Capture the cell that displays the provided text and extract its [X, Y] central coordinate. 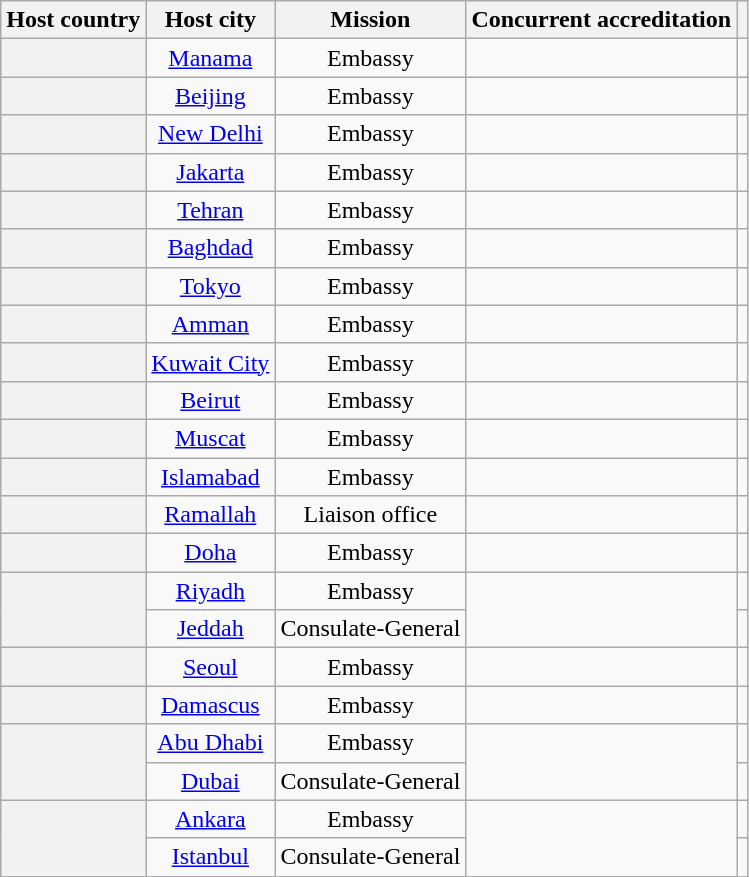
Ramallah [210, 515]
Jakarta [210, 172]
Amman [210, 324]
Doha [210, 553]
Dubai [210, 781]
Seoul [210, 667]
Islamabad [210, 477]
Abu Dhabi [210, 743]
Damascus [210, 705]
Mission [370, 20]
Beirut [210, 400]
Muscat [210, 438]
Kuwait City [210, 362]
New Delhi [210, 134]
Concurrent accreditation [602, 20]
Liaison office [370, 515]
Jeddah [210, 629]
Ankara [210, 819]
Tokyo [210, 286]
Baghdad [210, 248]
Host country [74, 20]
Tehran [210, 210]
Istanbul [210, 857]
Riyadh [210, 591]
Beijing [210, 96]
Manama [210, 58]
Host city [210, 20]
